Search for the cell housing the specified text and yield its (X, Y) center coordinate. 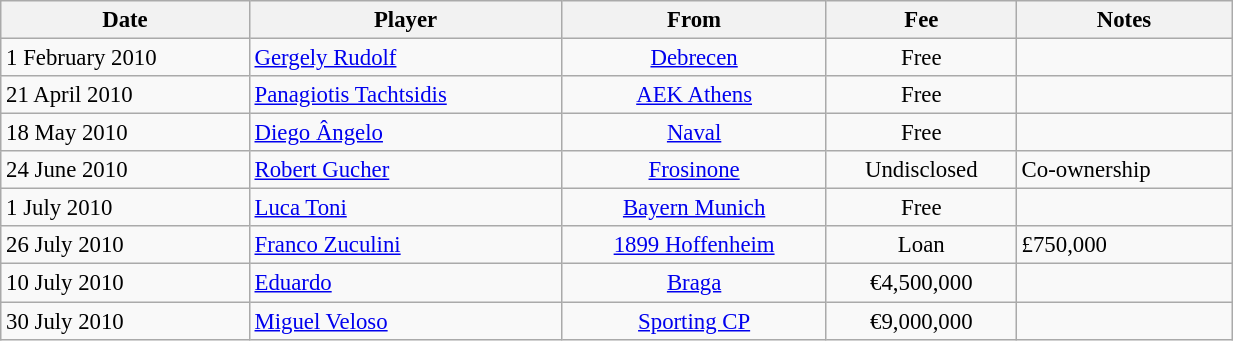
Luca Toni (406, 208)
26 July 2010 (125, 245)
Naval (694, 133)
€9,000,000 (921, 321)
21 April 2010 (125, 95)
£750,000 (1124, 245)
Debrecen (694, 58)
1 July 2010 (125, 208)
Sporting CP (694, 321)
Gergely Rudolf (406, 58)
Robert Gucher (406, 170)
Fee (921, 20)
Braga (694, 283)
Eduardo (406, 283)
Co-ownership (1124, 170)
Bayern Munich (694, 208)
Player (406, 20)
From (694, 20)
Loan (921, 245)
Miguel Veloso (406, 321)
24 June 2010 (125, 170)
Undisclosed (921, 170)
Panagiotis Tachtsidis (406, 95)
Notes (1124, 20)
Diego Ângelo (406, 133)
Date (125, 20)
1899 Hoffenheim (694, 245)
Frosinone (694, 170)
AEK Athens (694, 95)
18 May 2010 (125, 133)
1 February 2010 (125, 58)
€4,500,000 (921, 283)
Franco Zuculini (406, 245)
30 July 2010 (125, 321)
10 July 2010 (125, 283)
